Determine the [X, Y] coordinate at the center of the cell enclosing the given text.  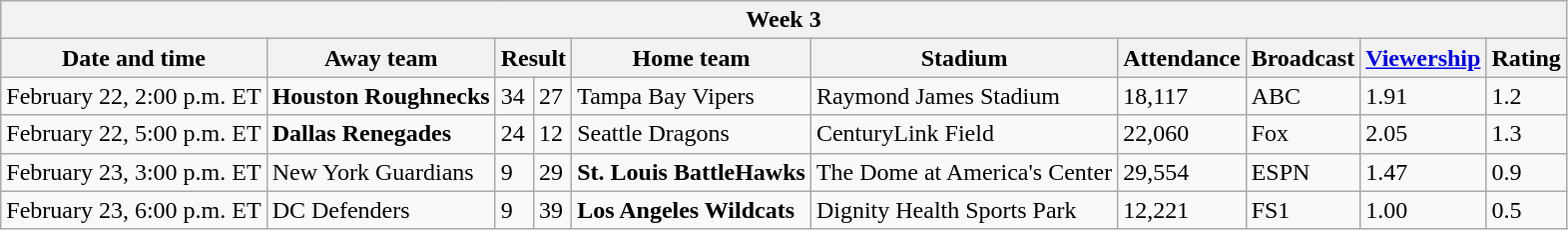
27 [552, 96]
Broadcast [1304, 58]
Attendance [1182, 58]
February 23, 3:00 p.m. ET [134, 172]
29,554 [1182, 172]
12 [552, 134]
18,117 [1182, 96]
39 [552, 210]
1.91 [1423, 96]
1.3 [1526, 134]
CenturyLink Field [964, 134]
Fox [1304, 134]
Week 3 [784, 20]
Result [533, 58]
2.05 [1423, 134]
New York Guardians [381, 172]
0.9 [1526, 172]
ABC [1304, 96]
22,060 [1182, 134]
24 [514, 134]
1.47 [1423, 172]
0.5 [1526, 210]
34 [514, 96]
29 [552, 172]
February 22, 5:00 p.m. ET [134, 134]
Los Angeles Wildcats [692, 210]
Raymond James Stadium [964, 96]
Date and time [134, 58]
Houston Roughnecks [381, 96]
Seattle Dragons [692, 134]
February 22, 2:00 p.m. ET [134, 96]
ESPN [1304, 172]
Dignity Health Sports Park [964, 210]
FS1 [1304, 210]
Stadium [964, 58]
12,221 [1182, 210]
Dallas Renegades [381, 134]
The Dome at America's Center [964, 172]
Viewership [1423, 58]
1.2 [1526, 96]
Rating [1526, 58]
DC Defenders [381, 210]
St. Louis BattleHawks [692, 172]
Tampa Bay Vipers [692, 96]
February 23, 6:00 p.m. ET [134, 210]
Away team [381, 58]
1.00 [1423, 210]
Home team [692, 58]
